Capture the cell that displays the provided text and extract its (x, y) central coordinate. 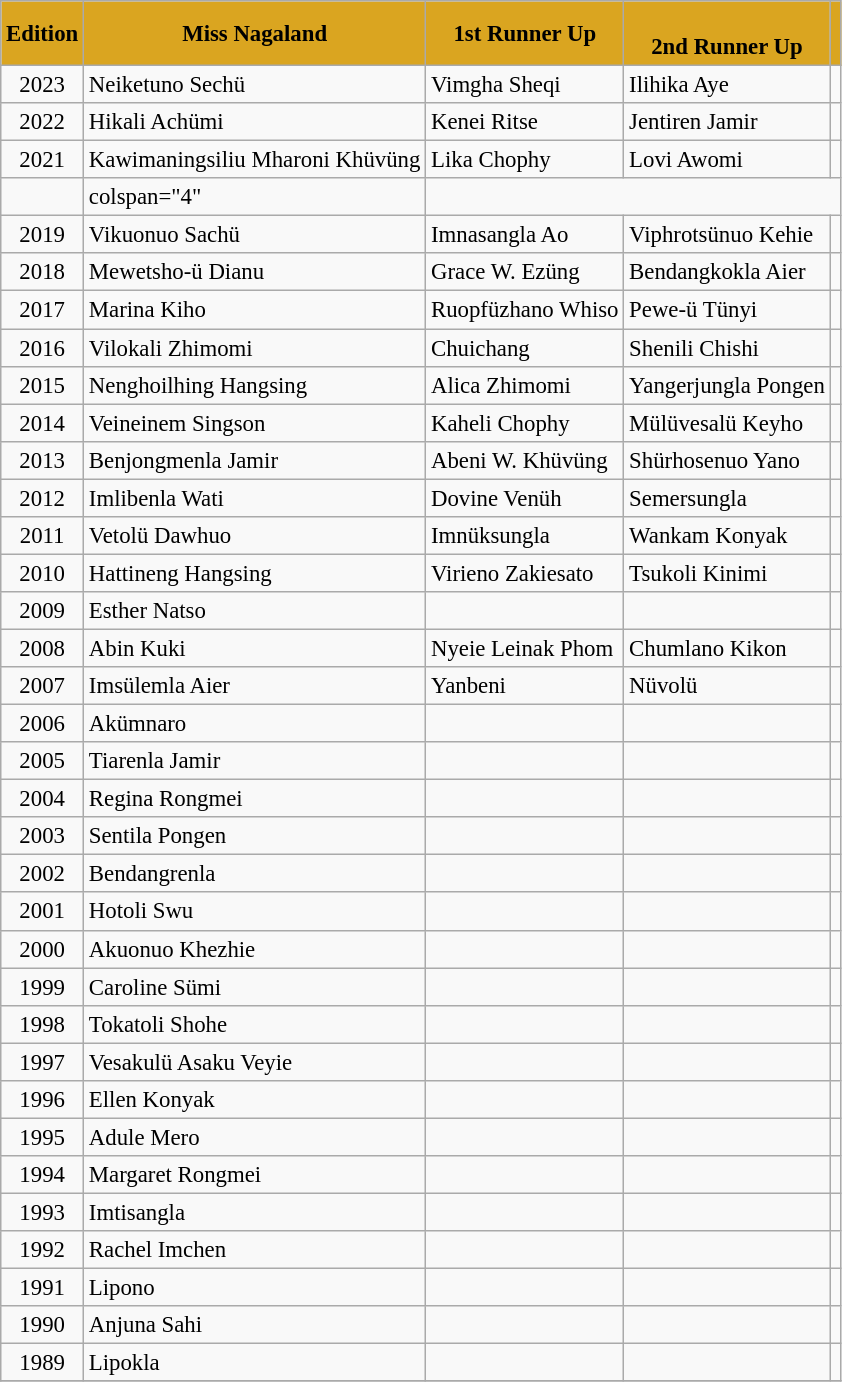
Veineinem Singson (255, 423)
Mewetsho-ü Dianu (255, 273)
1997 (42, 1062)
1999 (42, 987)
Kaheli Chophy (525, 423)
Miss Nagaland (255, 34)
Tokatoli Shohe (255, 1024)
Vikuonuo Sachü (255, 235)
Wankam Konyak (727, 536)
Jentiren Jamir (727, 122)
Esther Natso (255, 611)
Semersungla (727, 498)
Anjuna Sahi (255, 1325)
Chuichang (525, 348)
Edition (42, 34)
1st Runner Up (525, 34)
Adule Mero (255, 1137)
Virieno Zakiesato (525, 573)
Dovine Venüh (525, 498)
2nd Runner Up (727, 34)
2022 (42, 122)
2008 (42, 648)
2009 (42, 611)
Caroline Sümi (255, 987)
Ilihika Aye (727, 85)
Lipokla (255, 1363)
2002 (42, 874)
1990 (42, 1325)
Margaret Rongmei (255, 1175)
Vetolü Dawhuo (255, 536)
Bendangrenla (255, 874)
2016 (42, 348)
Lika Chophy (525, 160)
Viphrotsünuo Kehie (727, 235)
Marina Kiho (255, 310)
Tsukoli Kinimi (727, 573)
Imnasangla Ao (525, 235)
Bendangkokla Aier (727, 273)
Yanbeni (525, 686)
2011 (42, 536)
Grace W. Ezüng (525, 273)
2023 (42, 85)
Hattineng Hangsing (255, 573)
Akümnaro (255, 724)
Regina Rongmei (255, 799)
Ellen Konyak (255, 1100)
Chumlano Kikon (727, 648)
2005 (42, 761)
Shürhosenuo Yano (727, 460)
2013 (42, 460)
2003 (42, 836)
1998 (42, 1024)
Rachel Imchen (255, 1250)
1995 (42, 1137)
2019 (42, 235)
Neiketuno Sechü (255, 85)
1994 (42, 1175)
Vimgha Sheqi (525, 85)
2000 (42, 949)
Imlibenla Wati (255, 498)
Abin Kuki (255, 648)
2018 (42, 273)
2015 (42, 385)
2001 (42, 912)
2007 (42, 686)
2014 (42, 423)
2012 (42, 498)
Nenghoilhing Hangsing (255, 385)
Nüvolü (727, 686)
1992 (42, 1250)
Hotoli Swu (255, 912)
2004 (42, 799)
Nyeie Leinak Phom (525, 648)
2006 (42, 724)
Vesakulü Asaku Veyie (255, 1062)
Mülüvesalü Keyho (727, 423)
Imsülemla Aier (255, 686)
Imtisangla (255, 1212)
Kenei Ritse (525, 122)
colspan="4" (255, 197)
Pewe-ü Tünyi (727, 310)
2021 (42, 160)
1989 (42, 1363)
Tiarenla Jamir (255, 761)
Lipono (255, 1288)
2017 (42, 310)
Abeni W. Khüvüng (525, 460)
Benjongmenla Jamir (255, 460)
Alica Zhimomi (525, 385)
Imnüksungla (525, 536)
1996 (42, 1100)
Akuonuo Khezhie (255, 949)
Ruopfüzhano Whiso (525, 310)
1991 (42, 1288)
Yangerjungla Pongen (727, 385)
Lovi Awomi (727, 160)
Kawimaningsiliu Mharoni Khüvüng (255, 160)
Vilokali Zhimomi (255, 348)
1993 (42, 1212)
Hikali Achümi (255, 122)
Shenili Chishi (727, 348)
Sentila Pongen (255, 836)
2010 (42, 573)
